Extract the (x, y) coordinate from the center of the cell holding the provided text.  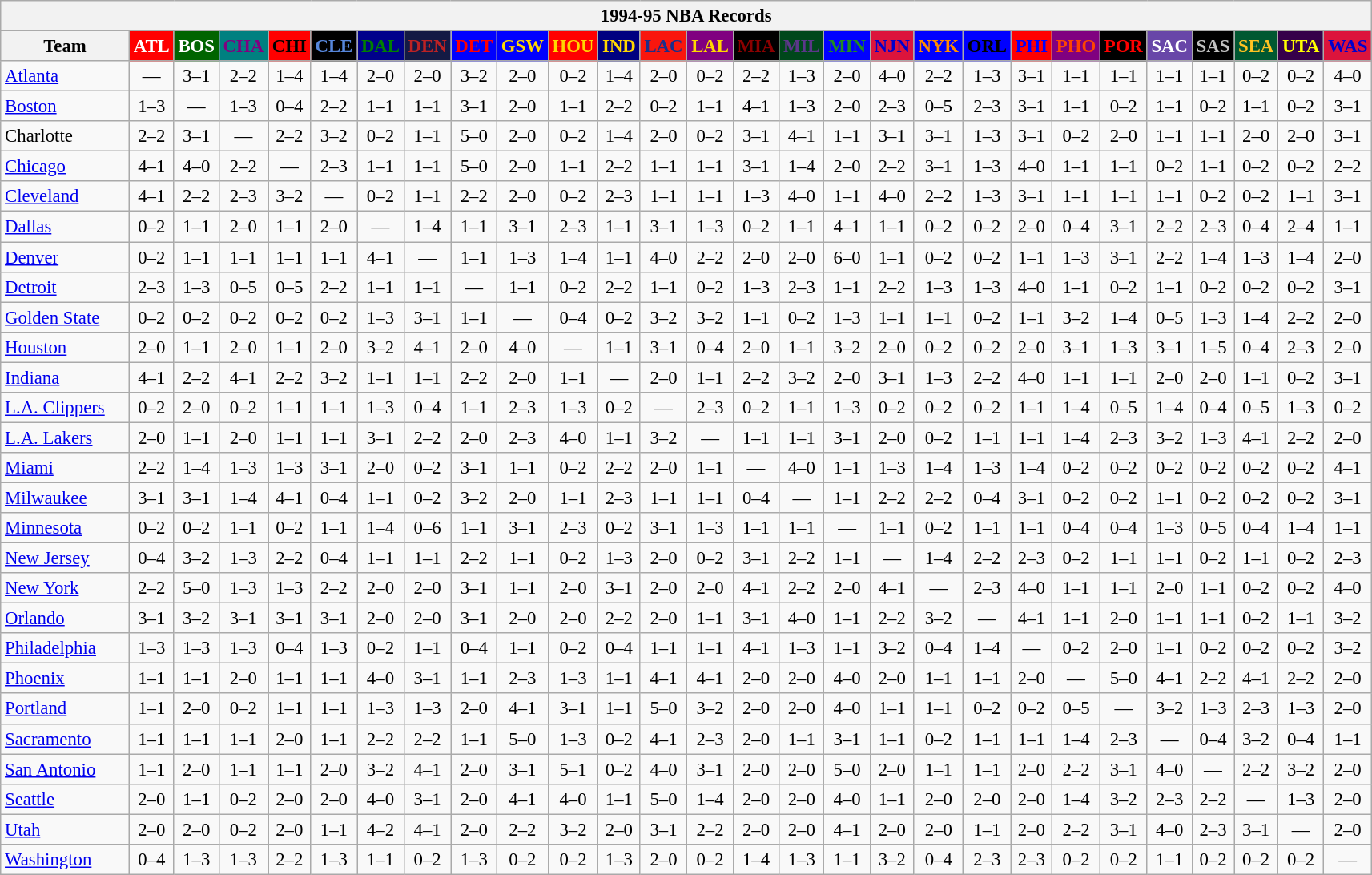
6–0 (847, 257)
1–5 (1213, 347)
L.A. Lakers (66, 437)
SAS (1213, 46)
Golden State (66, 317)
Philadelphia (66, 648)
San Antonio (66, 769)
Denver (66, 257)
HOU (573, 46)
New Jersey (66, 558)
CLE (333, 46)
GSW (522, 46)
L.A. Clippers (66, 408)
Houston (66, 347)
Dallas (66, 227)
MIN (847, 46)
Cleveland (66, 196)
MIL (802, 46)
Team (66, 46)
PHO (1076, 46)
Utah (66, 829)
Milwaukee (66, 498)
CHA (243, 46)
Boston (66, 107)
Orlando (66, 619)
0–6 (428, 528)
Miami (66, 468)
UTA (1301, 46)
Chicago (66, 167)
DEN (428, 46)
SAC (1169, 46)
Atlanta (66, 76)
Seattle (66, 799)
2–4 (1301, 227)
PHI (1032, 46)
Phoenix (66, 679)
POR (1123, 46)
MIA (756, 46)
Washington (66, 860)
WAS (1348, 46)
NJN (892, 46)
Charlotte (66, 136)
Indiana (66, 377)
LAL (710, 46)
DET (474, 46)
4–2 (381, 829)
Sacramento (66, 739)
Portland (66, 709)
CHI (289, 46)
5–1 (573, 769)
SEA (1256, 46)
New York (66, 588)
1994-95 NBA Records (686, 16)
IND (619, 46)
Detroit (66, 287)
Minnesota (66, 528)
DAL (381, 46)
NYK (939, 46)
BOS (196, 46)
LAC (663, 46)
ATL (151, 46)
ORL (987, 46)
